Identify which cell holds the provided text, then report its [X, Y] central coordinate. 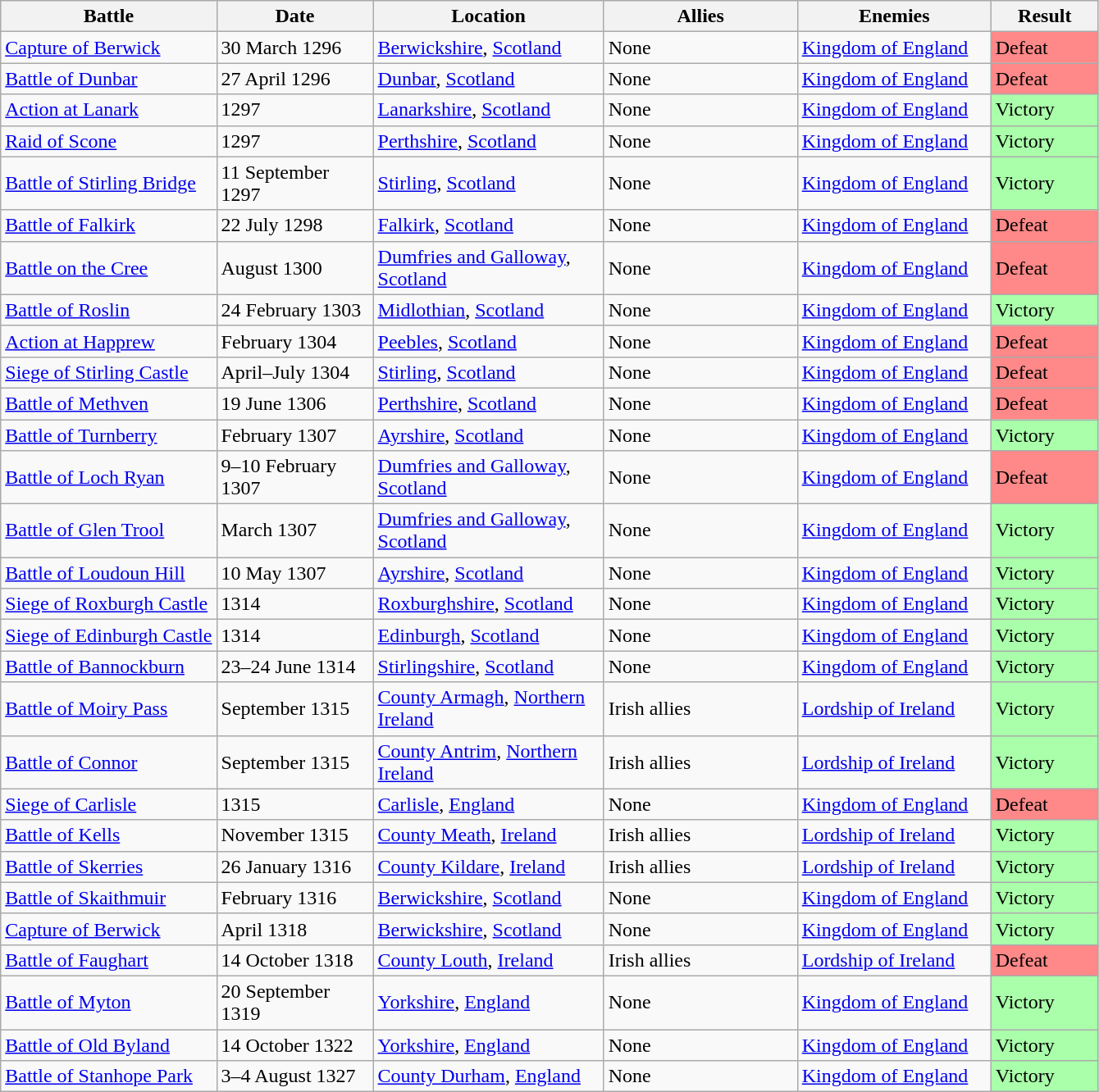
Result [1045, 16]
County Louth, Ireland [489, 960]
Peebles, Scotland [489, 341]
3–4 August 1327 [295, 1076]
Siege of Roxburgh Castle [108, 604]
9–10 February 1307 [295, 477]
County Durham, England [489, 1076]
County Meath, Ireland [489, 835]
March 1307 [295, 531]
Dunbar, Scotland [489, 79]
Battle of Bannockburn [108, 667]
County Kildare, Ireland [489, 867]
19 June 1306 [295, 403]
Battle of Skaithmuir [108, 898]
Stirlingshire, Scotland [489, 667]
August 1300 [295, 267]
Battle of Stanhope Park [108, 1076]
Allies [700, 16]
27 April 1296 [295, 79]
Siege of Stirling Castle [108, 372]
February 1307 [295, 435]
County Armagh, Northern Ireland [489, 708]
20 September 1319 [295, 1002]
Battle of Stirling Bridge [108, 184]
Battle of Turnberry [108, 435]
April–July 1304 [295, 372]
30 March 1296 [295, 48]
1315 [295, 804]
22 July 1298 [295, 225]
Battle of Falkirk [108, 225]
10 May 1307 [295, 573]
April 1318 [295, 929]
Action at Happrew [108, 341]
14 October 1322 [295, 1045]
11 September 1297 [295, 184]
Lanarkshire, Scotland [489, 110]
Siege of Edinburgh Castle [108, 635]
Battle of Myton [108, 1002]
Battle of Faughart [108, 960]
Battle of Methven [108, 403]
Battle of Loch Ryan [108, 477]
Location [489, 16]
23–24 June 1314 [295, 667]
Battle of Connor [108, 762]
Battle of Skerries [108, 867]
26 January 1316 [295, 867]
Action at Lanark [108, 110]
Battle of Kells [108, 835]
November 1315 [295, 835]
Edinburgh, Scotland [489, 635]
Carlisle, England [489, 804]
Falkirk, Scotland [489, 225]
24 February 1303 [295, 310]
Siege of Carlisle [108, 804]
Midlothian, Scotland [489, 310]
February 1316 [295, 898]
Battle on the Cree [108, 267]
Battle of Loudoun Hill [108, 573]
Date [295, 16]
Battle [108, 16]
Roxburghshire, Scotland [489, 604]
Battle of Glen Trool [108, 531]
Battle of Roslin [108, 310]
Raid of Scone [108, 141]
Battle of Dunbar [108, 79]
Enemies [894, 16]
Battle of Old Byland [108, 1045]
14 October 1318 [295, 960]
February 1304 [295, 341]
County Antrim, Northern Ireland [489, 762]
Battle of Moiry Pass [108, 708]
